Scan for the cell matching the given text and deliver its [x, y] coordinate at center. 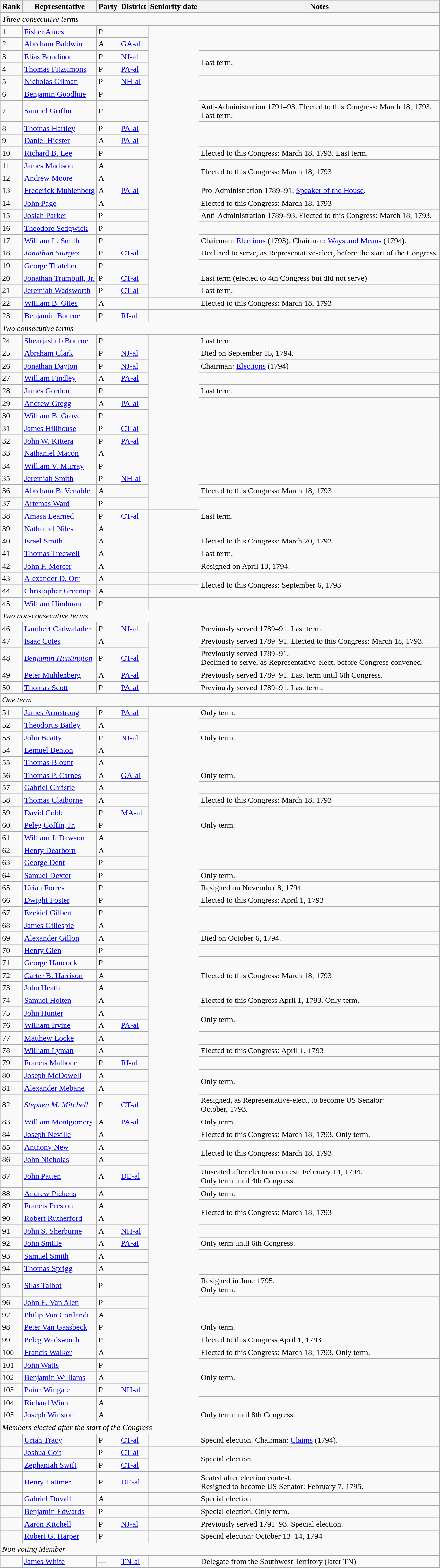
Rank [11, 7]
100 [11, 1352]
70 [11, 950]
Two non-consecutive terms [220, 616]
Andrew Pickens [60, 1193]
Resigned, as Representative-elect, to become US Senator: October, 1793. [319, 1105]
Zephaniah Swift [60, 1465]
42 [11, 566]
Nathaniel Macon [60, 453]
Jonathan Dayton [60, 366]
Previously served 1789–91.Declined to serve, as Representative-elect, before Congress convened. [319, 658]
James Madison [60, 165]
96 [11, 1302]
Alexander Gillon [60, 938]
Uriah Tracy [60, 1440]
Resigned on November 8, 1794. [319, 888]
75 [11, 1013]
66 [11, 900]
Robert Rutherford [60, 1218]
65 [11, 888]
William Lyman [60, 1050]
67 [11, 913]
9 [11, 140]
36 [11, 491]
William J. Dawson [60, 838]
83 [11, 1122]
Representative [60, 7]
Stephen M. Mitchell [60, 1105]
12 [11, 178]
Christopher Greenup [60, 591]
Samuel Dexter [60, 875]
Silas Talbot [60, 1286]
64 [11, 875]
52 [11, 725]
Special election: October 13–14, 1794 [319, 1536]
John Heath [60, 988]
Richard Winn [60, 1402]
1 [11, 32]
69 [11, 938]
Notes [319, 7]
William Findley [60, 378]
John Page [60, 203]
Members elected after the start of the Congress [220, 1428]
George Dent [60, 863]
Died on October 6, 1794. [319, 938]
86 [11, 1159]
78 [11, 1050]
72 [11, 976]
Anthony New [60, 1147]
Peter Van Gaasbeck [60, 1327]
61 [11, 838]
Party [108, 7]
Thomas Fitzsimons [60, 69]
Thomas Tredwell [60, 553]
49 [11, 675]
19 [11, 266]
Gabriel Duvall [60, 1499]
11 [11, 165]
Non voting Member [220, 1549]
Samuel Griffin [60, 111]
Special election. Only term. [319, 1511]
35 [11, 478]
Daniel Hiester [60, 140]
33 [11, 453]
John W. Kittera [60, 441]
Elected to this Congress April 1, 1793 [319, 1340]
Two consecutive terms [220, 328]
James White [60, 1561]
Fisher Ames [60, 32]
Samuel Smith [60, 1256]
6 [11, 94]
Anti-Administration 1789–93. Elected to this Congress: March 18, 1793. [319, 216]
Aaron Kitchell [60, 1524]
Gabriel Christie [60, 788]
89 [11, 1206]
92 [11, 1243]
79 [11, 1063]
George Hancock [60, 963]
Amasa Learned [60, 516]
Benjamin Edwards [60, 1511]
Francis Walker [60, 1352]
— [108, 1561]
77 [11, 1038]
John Hunter [60, 1013]
Died on September 15, 1794. [319, 353]
Shearjashub Bourne [60, 341]
Jeremiah Smith [60, 478]
Thomas Hartley [60, 128]
William B. Grove [60, 416]
Only term until 6th Congress. [319, 1243]
87 [11, 1176]
85 [11, 1147]
98 [11, 1327]
94 [11, 1268]
George Thatcher [60, 266]
John F. Mercer [60, 566]
103 [11, 1390]
Andrew Moore [60, 178]
Jonathan Trumbull, Jr. [60, 278]
John Beatty [60, 737]
51 [11, 712]
Only term until 8th Congress. [319, 1415]
Thomas Blount [60, 762]
Elected to this Congress: September 6, 1793 [319, 585]
40 [11, 541]
7 [11, 111]
Francis Malbone [60, 1063]
91 [11, 1231]
2 [11, 44]
27 [11, 378]
47 [11, 641]
104 [11, 1402]
95 [11, 1286]
Elected to this Congress: March 20, 1793 [319, 541]
26 [11, 366]
Unseated after election contest: February 14, 1794.Only term until 4th Congress. [319, 1176]
17 [11, 241]
Peleg Wadsworth [60, 1340]
Robert G. Harper [60, 1536]
Richard B. Lee [60, 153]
29 [11, 403]
Last term (elected to 4th Congress but did not serve) [319, 278]
Josiah Parker [60, 216]
21 [11, 291]
John Watts [60, 1365]
Joseph Neville [60, 1134]
Nicholas Gilman [60, 82]
Dwight Foster [60, 900]
William B. Giles [60, 303]
Previously served 1791–93. Special election. [319, 1524]
41 [11, 553]
48 [11, 658]
39 [11, 528]
3 [11, 57]
Jonathan Sturges [60, 253]
80 [11, 1075]
John S. Sherburne [60, 1231]
Henry Glen [60, 950]
Three consecutive terms [220, 19]
105 [11, 1415]
Benjamin Goodhue [60, 94]
Abraham Clark [60, 353]
Carter B. Harrison [60, 976]
84 [11, 1134]
Henry Latimer [60, 1482]
82 [11, 1105]
Theodorus Bailey [60, 725]
45 [11, 604]
John Nicholas [60, 1159]
Paine Wingate [60, 1390]
Artemas Ward [60, 503]
71 [11, 963]
Resigned in June 1795.Only term. [319, 1286]
Alexander Mebane [60, 1088]
James Gillespie [60, 925]
44 [11, 591]
Samuel Holten [60, 1001]
Benjamin Huntington [60, 658]
David Cobb [60, 813]
15 [11, 216]
74 [11, 1001]
Seniority date [173, 7]
8 [11, 128]
5 [11, 82]
Frederick Muhlenberg [60, 191]
One term [220, 700]
31 [11, 428]
97 [11, 1315]
28 [11, 391]
Abraham B. Venable [60, 491]
Benjamin Williams [60, 1377]
32 [11, 441]
93 [11, 1256]
Anti-Administration 1791–93. Elected to this Congress: March 18, 1793.Last term. [319, 111]
Declined to serve, as Representative-elect, before the start of the Congress. [319, 253]
50 [11, 688]
102 [11, 1377]
63 [11, 863]
68 [11, 925]
Joseph McDowell [60, 1075]
Elected to this Congress April 1, 1793. Only term. [319, 1001]
MA-al [134, 813]
William Irvine [60, 1025]
23 [11, 316]
Thomas Sprigg [60, 1268]
Matthew Locke [60, 1038]
55 [11, 762]
Andrew Gregg [60, 403]
90 [11, 1218]
Henry Dearborn [60, 850]
William V. Murray [60, 466]
46 [11, 629]
Peleg Coffin, Jr. [60, 825]
Seated after election contest.Resigned to become US Senator: February 7, 1795. [319, 1482]
76 [11, 1025]
Ezekiel Gilbert [60, 913]
101 [11, 1365]
43 [11, 579]
District [134, 7]
Francis Preston [60, 1206]
38 [11, 516]
Abraham Baldwin [60, 44]
73 [11, 988]
John Smilie [60, 1243]
30 [11, 416]
Peter Muhlenberg [60, 675]
Benjamin Bourne [60, 316]
34 [11, 466]
25 [11, 353]
Chairman: Elections (1794) [319, 366]
Jeremiah Wadsworth [60, 291]
Chairman: Elections (1793). Chairman: Ways and Means (1794). [319, 241]
Theodore Sedgwick [60, 228]
Special election. Chairman: Claims (1794). [319, 1440]
Uriah Forrest [60, 888]
William L. Smith [60, 241]
56 [11, 775]
60 [11, 825]
88 [11, 1193]
Philip Van Cortlandt [60, 1315]
13 [11, 191]
Alexander D. Orr [60, 579]
Nathaniel Niles [60, 528]
Pro-Administration 1789–91. Speaker of the House. [319, 191]
Joseph Winston [60, 1415]
William Hindman [60, 604]
16 [11, 228]
58 [11, 800]
Thomas P. Carnes [60, 775]
22 [11, 303]
14 [11, 203]
John E. Van Alen [60, 1302]
Previously served 1789–91. Elected to this Congress: March 18, 1793. [319, 641]
Elias Boudinot [60, 57]
53 [11, 737]
37 [11, 503]
99 [11, 1340]
James Armstrong [60, 712]
Lambert Cadwalader [60, 629]
Delegate from the Southwest Territory (later TN) [319, 1561]
57 [11, 788]
24 [11, 341]
18 [11, 253]
TN-al [134, 1561]
James Hillhouse [60, 428]
54 [11, 750]
Thomas Claiborne [60, 800]
John Patten [60, 1176]
James Gordon [60, 391]
Thomas Scott [60, 688]
Israel Smith [60, 541]
William Montgomery [60, 1122]
Previously served 1789–91. Last term until 6th Congress. [319, 675]
59 [11, 813]
Elected to this Congress: March 18, 1793. Last term. [319, 153]
4 [11, 69]
81 [11, 1088]
Resigned on April 13, 1794. [319, 566]
10 [11, 153]
Isaac Coles [60, 641]
Lemuel Benton [60, 750]
Joshua Coit [60, 1453]
20 [11, 278]
62 [11, 850]
